Locate the cell with the specified text and output its [x, y] center coordinate. 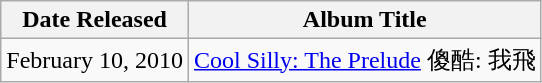
Cool Silly: The Prelude 傻酷: 我飛 [364, 60]
February 10, 2010 [95, 60]
Album Title [364, 20]
Date Released [95, 20]
